For the text-containing cell, return its midpoint in (x, y) coordinate format. 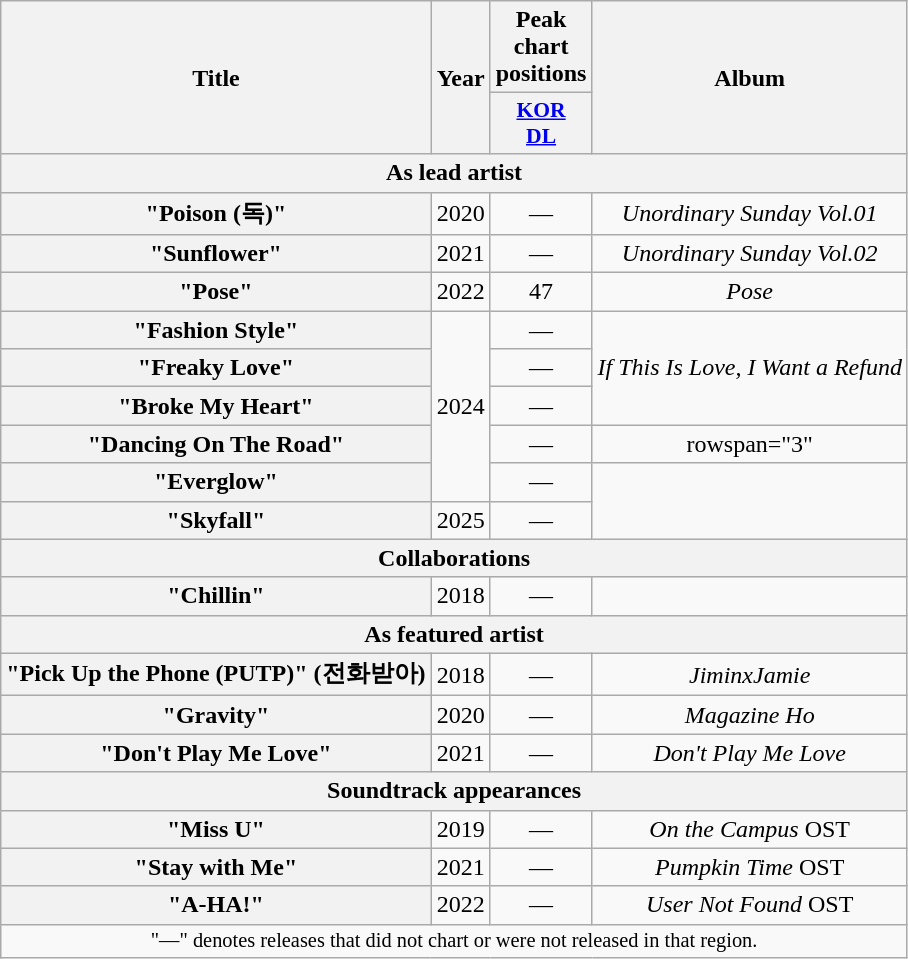
Collaborations (454, 558)
Don't Play Me Love (750, 753)
2024 (460, 406)
2019 (460, 829)
"Poison (독)" (216, 214)
If This Is Love, I Want a Refund (750, 368)
47 (541, 292)
Pose (750, 292)
"Pose" (216, 292)
"Freaky Love" (216, 368)
Unordinary Sunday Vol.01 (750, 214)
"Fashion Style" (216, 330)
Unordinary Sunday Vol.02 (750, 254)
Pumpkin Time OST (750, 867)
KORDL (541, 124)
"Gravity" (216, 715)
"Stay with Me" (216, 867)
On the Campus OST (750, 829)
Title (216, 78)
As featured artist (454, 634)
Year (460, 78)
Peak chart positions (541, 47)
"Skyfall" (216, 520)
"Chillin" (216, 596)
As lead artist (454, 173)
"Pick Up the Phone (PUTP)" (전화받아) (216, 674)
"A-HA!" (216, 905)
"Dancing On The Road" (216, 444)
User Not Found OST (750, 905)
"Miss U" (216, 829)
"Everglow" (216, 482)
"Don't Play Me Love" (216, 753)
"Broke My Heart" (216, 406)
"Sunflower" (216, 254)
rowspan="3" (750, 444)
JiminxJamie (750, 674)
Magazine Ho (750, 715)
Soundtrack appearances (454, 791)
2025 (460, 520)
"—" denotes releases that did not chart or were not released in that region. (454, 941)
Album (750, 78)
